Output the [X, Y] coordinate of the center of the cell containing the given text.  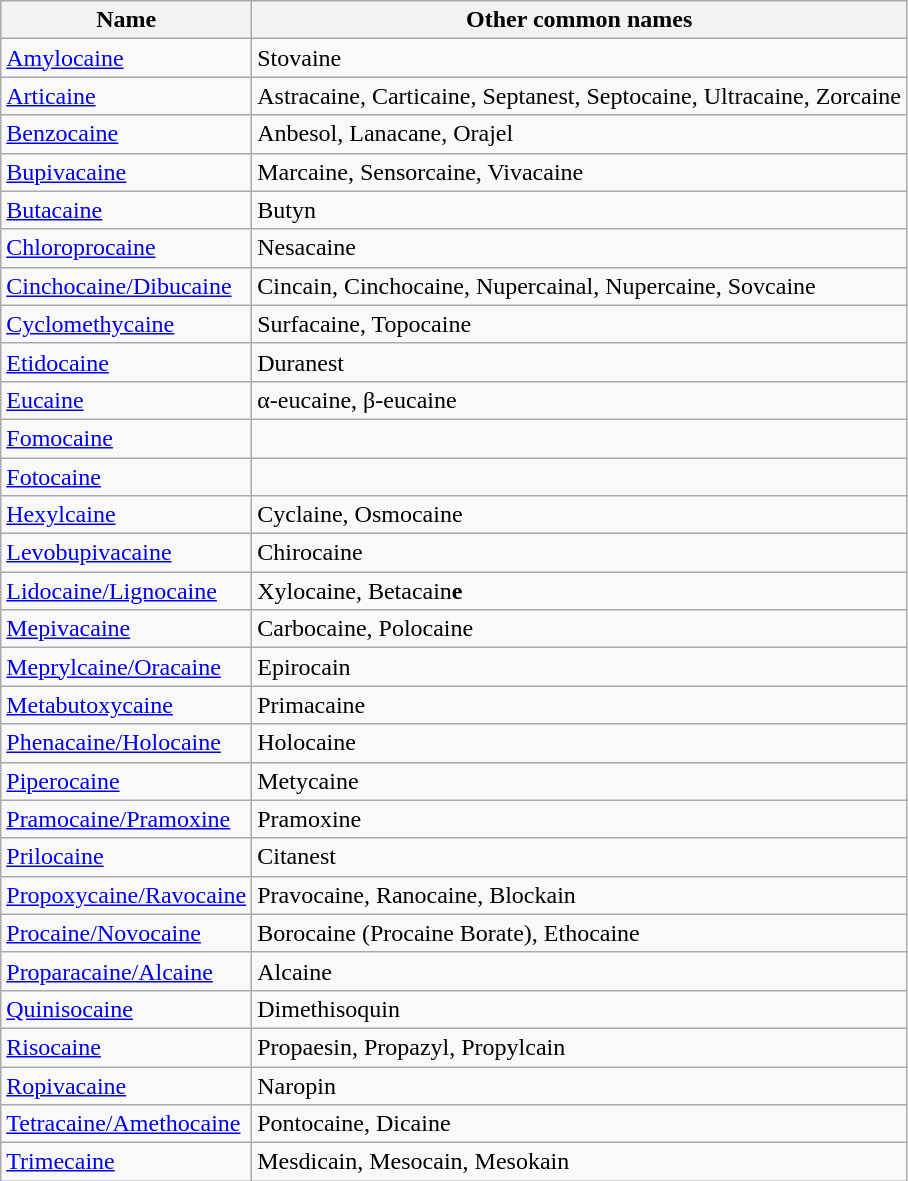
Metabutoxycaine [126, 705]
Etidocaine [126, 362]
Proparacaine/Alcaine [126, 971]
Benzocaine [126, 134]
Butacaine [126, 210]
Procaine/Novocaine [126, 933]
Pramocaine/Pramoxine [126, 819]
Other common names [580, 20]
Levobupivacaine [126, 553]
Prilocaine [126, 857]
Mepivacaine [126, 629]
Mesdicain, Mesocain, Mesokain [580, 1162]
Piperocaine [126, 781]
Cyclomethycaine [126, 324]
Anbesol, Lanacane, Orajel [580, 134]
Propoxycaine/Ravocaine [126, 895]
Epirocain [580, 667]
Amylocaine [126, 58]
Meprylcaine/Oracaine [126, 667]
Primacaine [580, 705]
Pontocaine, Dicaine [580, 1124]
Metycaine [580, 781]
Fomocaine [126, 438]
Tetracaine/Amethocaine [126, 1124]
Marcaine, Sensorcaine, Vivacaine [580, 172]
Nesacaine [580, 248]
Carbocaine, Polocaine [580, 629]
Naropin [580, 1085]
Alcaine [580, 971]
Pravocaine, Ranocaine, Blockain [580, 895]
Quinisocaine [126, 1009]
Fotocaine [126, 477]
Chirocaine [580, 553]
Butyn [580, 210]
Cyclaine, Osmocaine [580, 515]
Hexylcaine [126, 515]
Citanest [580, 857]
Trimecaine [126, 1162]
Pramoxine [580, 819]
Articaine [126, 96]
Stovaine [580, 58]
Lidocaine/Lignocaine [126, 591]
Chloroprocaine [126, 248]
Astracaine, Carticaine, Septanest, Septocaine, Ultracaine, Zorcaine [580, 96]
Name [126, 20]
Phenacaine/Holocaine [126, 743]
Cincain, Cinchocaine, Nupercainal, Nupercaine, Sovcaine [580, 286]
Cinchocaine/Dibucaine [126, 286]
Holocaine [580, 743]
Risocaine [126, 1047]
α-eucaine, β-eucaine [580, 400]
Surfacaine, Topocaine [580, 324]
Xylocaine, Betacaine [580, 591]
Borocaine (Procaine Borate), Ethocaine [580, 933]
Dimethisoquin [580, 1009]
Bupivacaine [126, 172]
Eucaine [126, 400]
Ropivacaine [126, 1085]
Duranest [580, 362]
Propaesin, Propazyl, Propylcain [580, 1047]
